Detect which cell encompasses the target text, then output its (x, y) center coordinate. 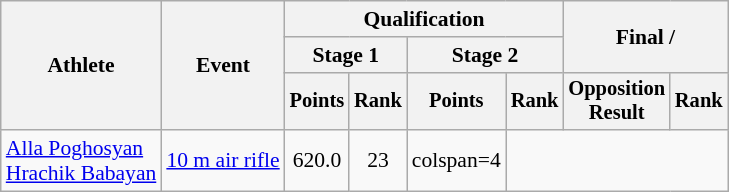
23 (378, 160)
Alla PoghosyanHrachik Babayan (82, 160)
Final / (645, 36)
620.0 (317, 160)
Event (222, 66)
Qualification (424, 19)
Stage 1 (346, 55)
OppositionResult (616, 101)
Stage 2 (486, 55)
colspan=4 (456, 160)
Athlete (82, 66)
10 m air rifle (222, 160)
